Output the [x, y] coordinate of the center of the cell containing the given text.  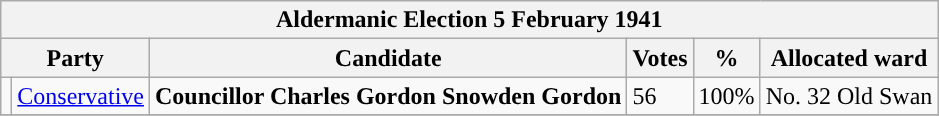
% [726, 58]
Councillor Charles Gordon Snowden Gordon [388, 96]
Candidate [388, 58]
Conservative [81, 96]
Votes [660, 58]
Aldermanic Election 5 February 1941 [470, 20]
No. 32 Old Swan [849, 96]
Party [76, 58]
56 [660, 96]
Allocated ward [849, 58]
100% [726, 96]
